Capture the cell that displays the provided text and extract its [X, Y] central coordinate. 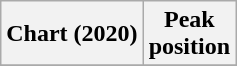
Chart (2020) [72, 34]
Peakposition [189, 34]
